From the cell containing the given text, extract its center point as [X, Y] coordinate. 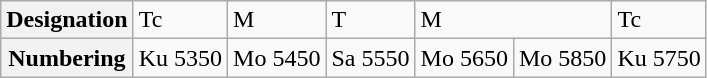
Mo 5850 [562, 58]
Mo 5450 [277, 58]
Designation [67, 20]
T [370, 20]
Mo 5650 [464, 58]
Sa 5550 [370, 58]
Ku 5350 [180, 58]
Ku 5750 [659, 58]
Numbering [67, 58]
